Extract the [x, y] coordinate from the center of the cell holding the provided text.  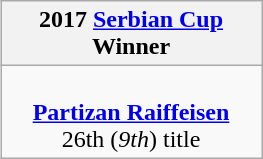
Partizan Raiffeisen26th (9th) title [130, 112]
2017 Serbian CupWinner [130, 34]
